Capture the cell that displays the provided text and extract its [x, y] central coordinate. 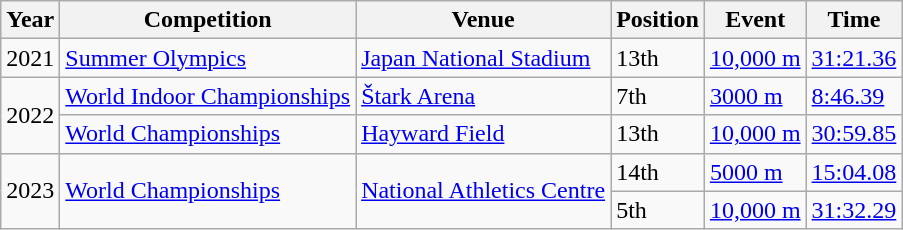
3000 m [755, 96]
14th [658, 172]
Venue [484, 20]
8:46.39 [854, 96]
Year [30, 20]
31:32.29 [854, 210]
2023 [30, 191]
World Indoor Championships [208, 96]
30:59.85 [854, 134]
Japan National Stadium [484, 58]
Time [854, 20]
7th [658, 96]
National Athletics Centre [484, 191]
Position [658, 20]
Event [755, 20]
5th [658, 210]
Competition [208, 20]
Hayward Field [484, 134]
2021 [30, 58]
Summer Olympics [208, 58]
5000 m [755, 172]
15:04.08 [854, 172]
Štark Arena [484, 96]
2022 [30, 115]
31:21.36 [854, 58]
